Extract the [x, y] coordinate from the center of the cell holding the provided text.  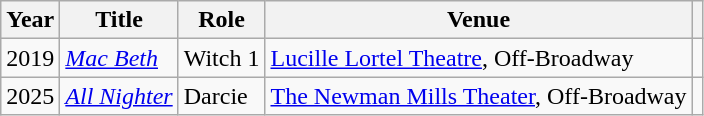
Title [119, 20]
Witch 1 [222, 58]
All Nighter [119, 96]
The Newman Mills Theater, Off-Broadway [478, 96]
Mac Beth [119, 58]
Year [30, 20]
Role [222, 20]
2019 [30, 58]
Lucille Lortel Theatre, Off-Broadway [478, 58]
Venue [478, 20]
Darcie [222, 96]
2025 [30, 96]
